Search for the cell housing the specified text and yield its [x, y] center coordinate. 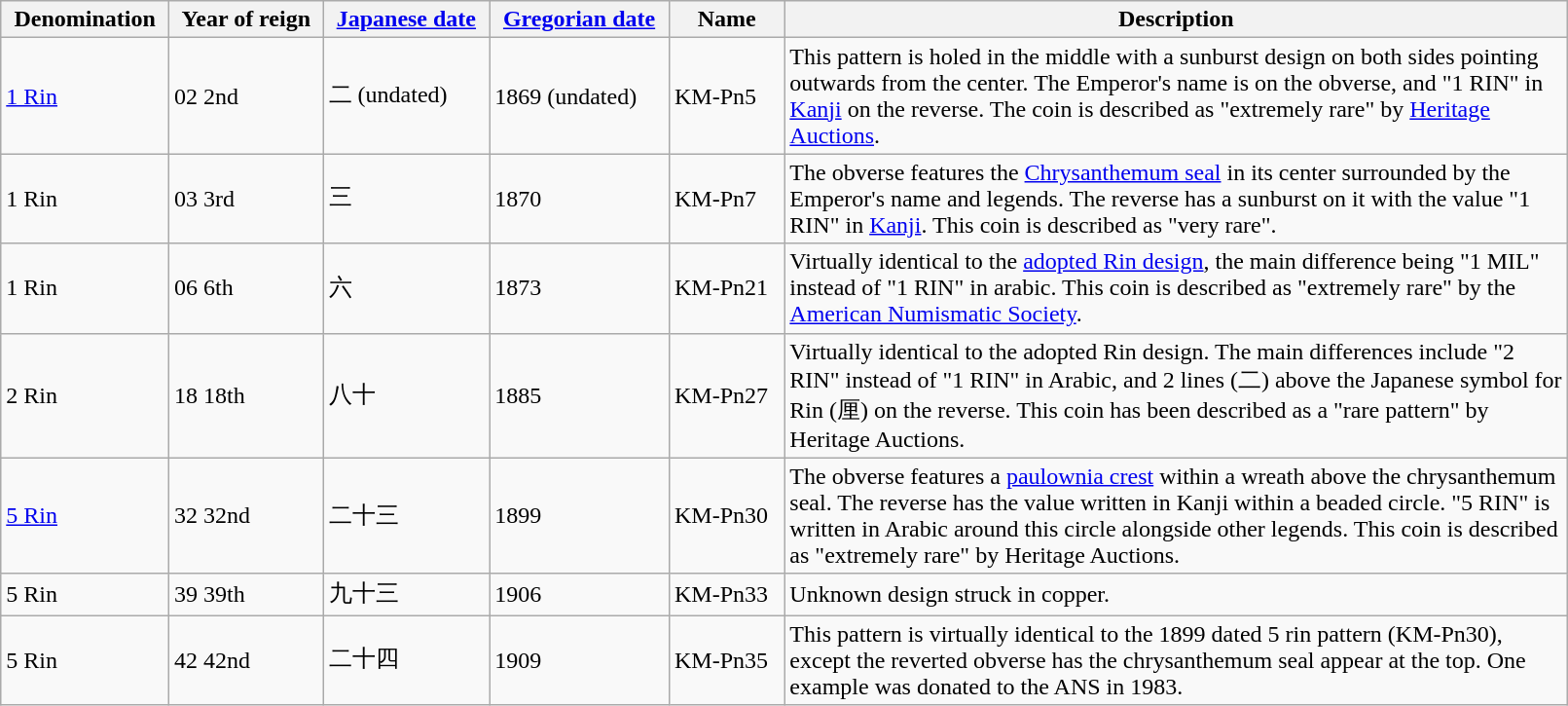
KM-Pn21 [726, 288]
KM-Pn35 [726, 660]
39 39th [247, 594]
1870 [580, 199]
Description [1176, 19]
二十四 [407, 660]
三 [407, 199]
1873 [580, 288]
32 32nd [247, 516]
九十三 [407, 594]
Name [726, 19]
Unknown design struck in copper. [1176, 594]
六 [407, 288]
03 3rd [247, 199]
02 2nd [247, 95]
KM-Pn27 [726, 395]
1909 [580, 660]
KM-Pn30 [726, 516]
42 42nd [247, 660]
Japanese date [407, 19]
Year of reign [247, 19]
1869 (undated) [580, 95]
KM-Pn33 [726, 594]
06 6th [247, 288]
1906 [580, 594]
八十 [407, 395]
二十三 [407, 516]
1885 [580, 395]
KM-Pn5 [726, 95]
18 18th [247, 395]
1899 [580, 516]
Denomination [86, 19]
二 (undated) [407, 95]
2 Rin [86, 395]
Gregorian date [580, 19]
KM-Pn7 [726, 199]
